Locate the cell with the specified text and output its [X, Y] center coordinate. 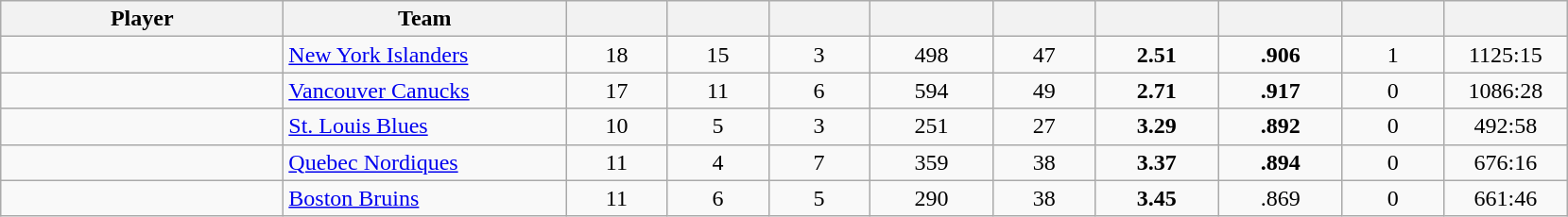
49 [1043, 91]
1125:15 [1505, 55]
4 [718, 162]
7 [818, 162]
Boston Bruins [425, 198]
676:16 [1505, 162]
.869 [1280, 198]
.917 [1280, 91]
27 [1043, 126]
15 [718, 55]
St. Louis Blues [425, 126]
.894 [1280, 162]
Vancouver Canucks [425, 91]
Team [425, 19]
251 [932, 126]
359 [932, 162]
2.51 [1157, 55]
3.45 [1157, 198]
2.71 [1157, 91]
17 [616, 91]
3.37 [1157, 162]
594 [932, 91]
47 [1043, 55]
Quebec Nordiques [425, 162]
1 [1393, 55]
492:58 [1505, 126]
1086:28 [1505, 91]
Player [142, 19]
18 [616, 55]
498 [932, 55]
.906 [1280, 55]
3.29 [1157, 126]
661:46 [1505, 198]
.892 [1280, 126]
290 [932, 198]
10 [616, 126]
New York Islanders [425, 55]
